For the text-containing cell, return its midpoint in (x, y) coordinate format. 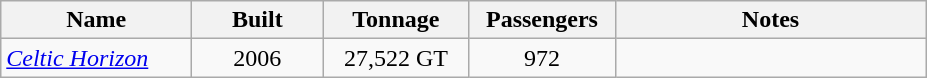
Name (96, 20)
27,522 GT (396, 58)
2006 (258, 58)
972 (542, 58)
Notes (770, 20)
Tonnage (396, 20)
Celtic Horizon (96, 58)
Passengers (542, 20)
Built (258, 20)
